Locate the cell with the specified text and output its [X, Y] center coordinate. 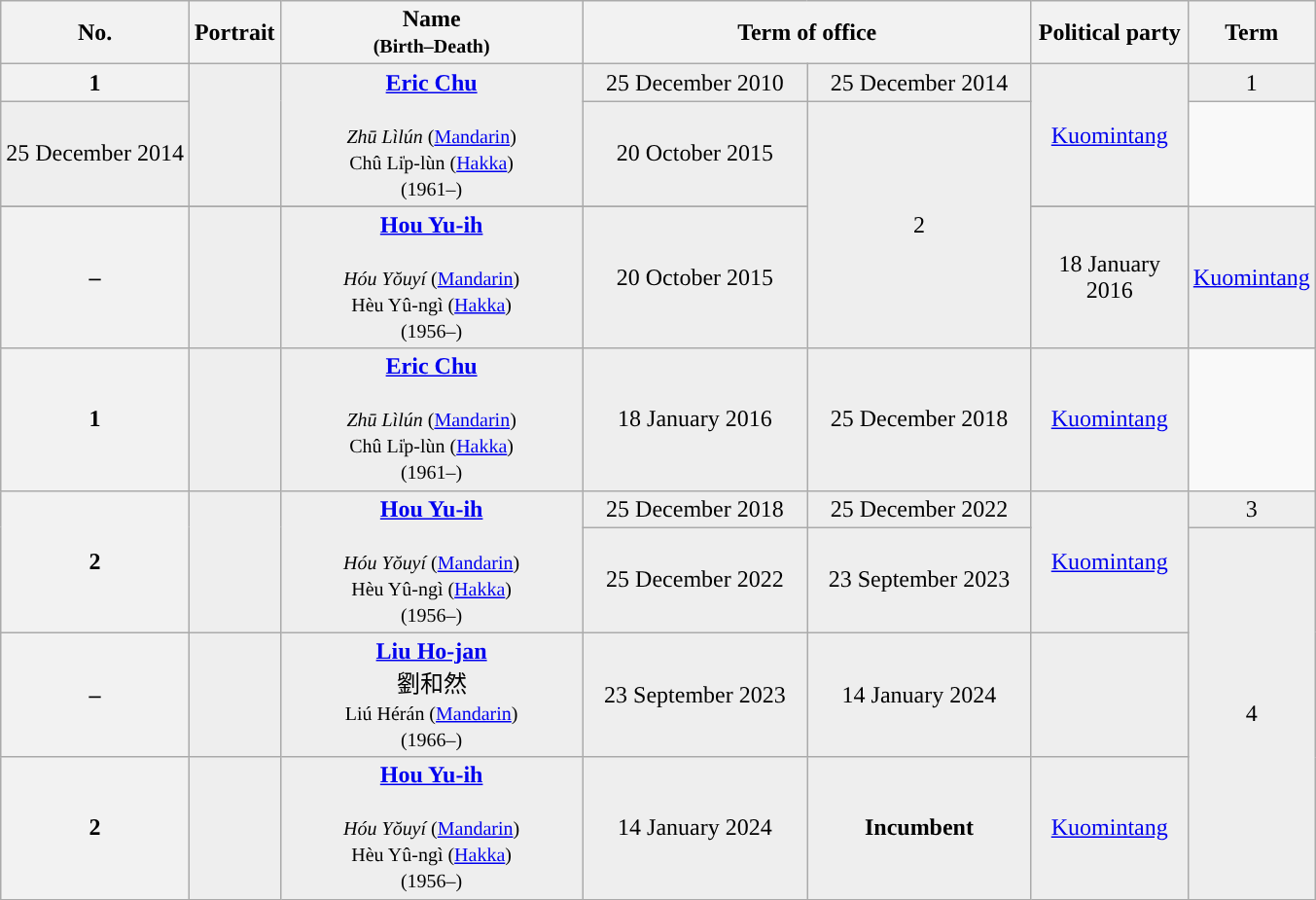
Political party [1109, 33]
4 [1251, 713]
Liu Ho-jan劉和然Liú Hérán (Mandarin)(1966–) [432, 695]
No. [95, 33]
Portrait [234, 33]
25 December 2010 [694, 83]
3 [1251, 509]
Incumbent [920, 828]
Term of office [807, 33]
Term [1251, 33]
Name(Birth–Death) [432, 33]
